For the text-containing cell, return its midpoint in (X, Y) coordinate format. 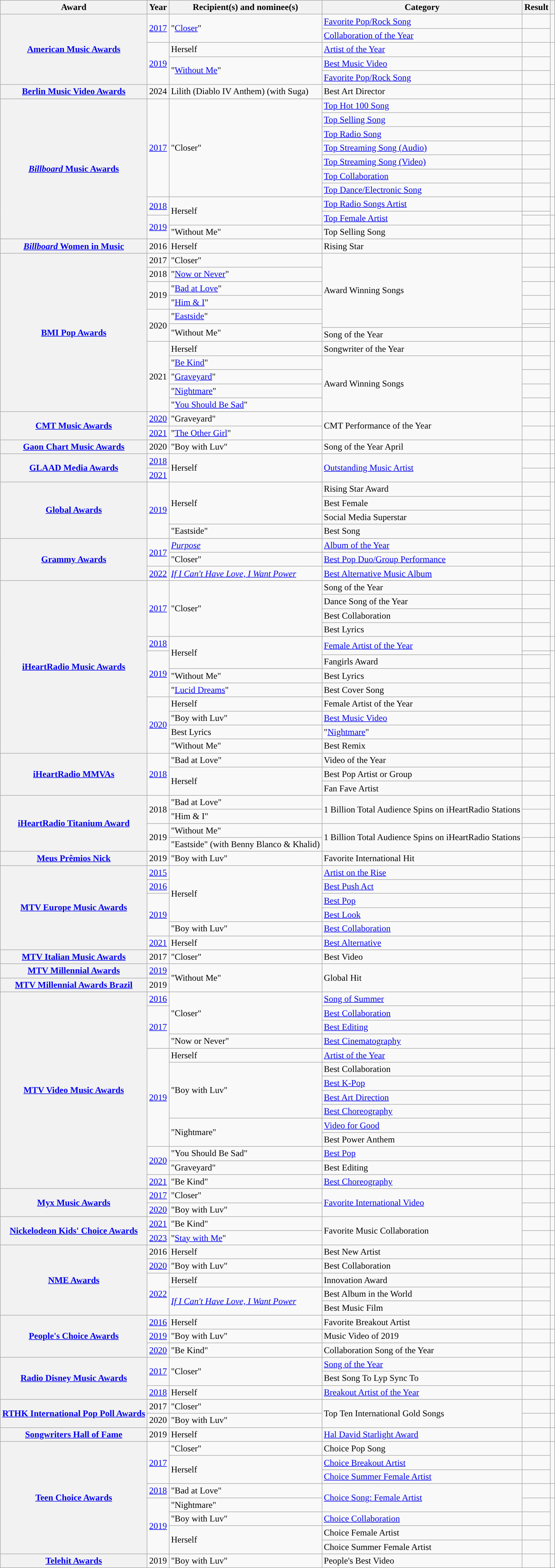
Radio Disney Music Awards (74, 1378)
Telehit Awards (74, 1561)
Songwriter of the Year (422, 348)
Breakout Artist of the Year (422, 1392)
Collaboration of the Year (422, 35)
Award (74, 7)
Grammy Awards (74, 559)
Best Alternative (422, 943)
Best Remix (422, 746)
Music Video of 2019 (422, 1336)
American Music Awards (74, 49)
Choice Pop Song (422, 1448)
Best Album in the World (422, 1294)
Choice Song: Female Artist (422, 1497)
Favorite Music Collaboration (422, 1231)
Best Pop Artist or Group (422, 774)
RTHK International Pop Poll Awards (74, 1413)
Top Dance/Electronic Song (422, 190)
Song of the Year April (422, 447)
Top Streaming Song (Audio) (422, 148)
iHeartRadio MMVAs (74, 774)
Best Art Direction (422, 1097)
Video of the Year (422, 760)
"Stay with Me" (246, 1238)
Best Art Director (422, 92)
Innovation Award (422, 1280)
People's Choice Awards (74, 1336)
CMT Music Awards (74, 426)
NME Awards (74, 1280)
GLAAD Media Awards (74, 468)
Best Look (422, 915)
Category (422, 7)
Result (536, 7)
CMT Performance of the Year (422, 426)
Best Music Film (422, 1308)
Rising Star Award (422, 489)
Best Cover Song (422, 690)
Dance Song of the Year (422, 601)
Top Streaming Song (Video) (422, 162)
Recipient(s) and nominee(s) (246, 7)
Top Collaboration (422, 176)
Purpose (246, 545)
Global Hit (422, 978)
MTV Europe Music Awards (74, 908)
Top Ten International Gold Songs (422, 1413)
Best Video (422, 957)
"Eastside" (with Benny Blanco & Khalid) (246, 845)
BMI Pop Awards (74, 333)
Video for Good (422, 1125)
Teen Choice Awards (74, 1497)
People's Best Video (422, 1561)
Rising Star (422, 246)
Best Song To Lyp Sync To (422, 1378)
Fan Fave Artist (422, 788)
Choice Female Artist (422, 1533)
Outstanding Music Artist (422, 468)
Collaboration Song of the Year (422, 1350)
2023 (158, 1238)
Global Awards (74, 510)
Nickelodeon Kids' Choice Awards (74, 1231)
Best Push Act (422, 887)
Best Pop Duo/Group Performance (422, 559)
MTV Italian Music Awards (74, 957)
Song of Summer (422, 999)
Social Media Superstar (422, 517)
Lilith (Diablo IV Anthem) (with Suga) (246, 92)
MTV Millennial Awards Brazil (74, 985)
Berlin Music Video Awards (74, 92)
Meus Prêmios Nick (74, 859)
Myx Music Awards (74, 1203)
Top Radio Song (422, 134)
Best K-Pop (422, 1083)
Gaon Chart Music Awards (74, 447)
Choice Breakout Artist (422, 1462)
iHeartRadio Music Awards (74, 667)
Hal David Starlight Award (422, 1434)
"The Other Girl" (246, 433)
iHeartRadio Titanium Award (74, 823)
Top Female Artist (422, 218)
2024 (158, 92)
Favorite Breakout Artist (422, 1322)
Songwriters Hall of Fame (74, 1434)
MTV Video Music Awards (74, 1090)
Best Female (422, 503)
Best Cinematography (422, 1041)
Artist on the Rise (422, 873)
Choice Collaboration (422, 1519)
Top Radio Songs Artist (422, 204)
Top Hot 100 Song (422, 106)
Billboard Music Awards (74, 169)
Favorite International Video (422, 1203)
Year (158, 7)
Best Power Anthem (422, 1139)
Best New Artist (422, 1252)
Billboard Women in Music (74, 246)
Best Song (422, 531)
Best Alternative Music Album (422, 573)
Favorite International Hit (422, 859)
Album of the Year (422, 545)
Fangirls Award (422, 662)
"Lucid Dreams" (246, 690)
2015 (158, 873)
MTV Millennial Awards (74, 971)
